Provide the [x, y] coordinate of the cell's center where the given text is located.  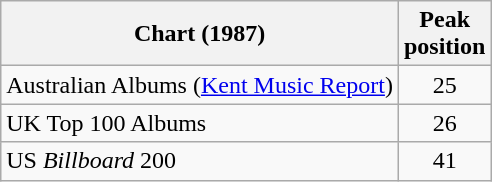
Chart (1987) [200, 34]
Peakposition [444, 34]
26 [444, 123]
Australian Albums (Kent Music Report) [200, 85]
UK Top 100 Albums [200, 123]
US Billboard 200 [200, 161]
41 [444, 161]
25 [444, 85]
